Capture the cell that displays the provided text and extract its (X, Y) central coordinate. 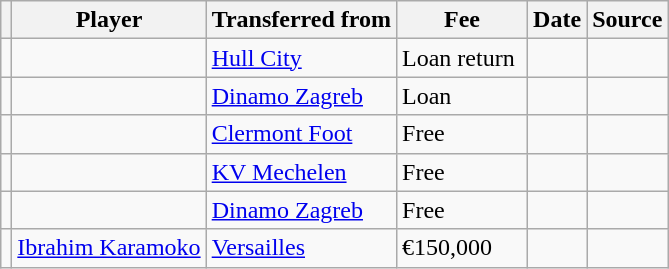
Ibrahim Karamoko (109, 248)
Loan return (462, 58)
KV Mechelen (301, 172)
Hull City (301, 58)
Versailles (301, 248)
Transferred from (301, 20)
Fee (462, 20)
Source (628, 20)
€150,000 (462, 248)
Loan (462, 96)
Date (558, 20)
Player (109, 20)
Clermont Foot (301, 134)
